Output the (X, Y) coordinate of the center of the cell containing the given text.  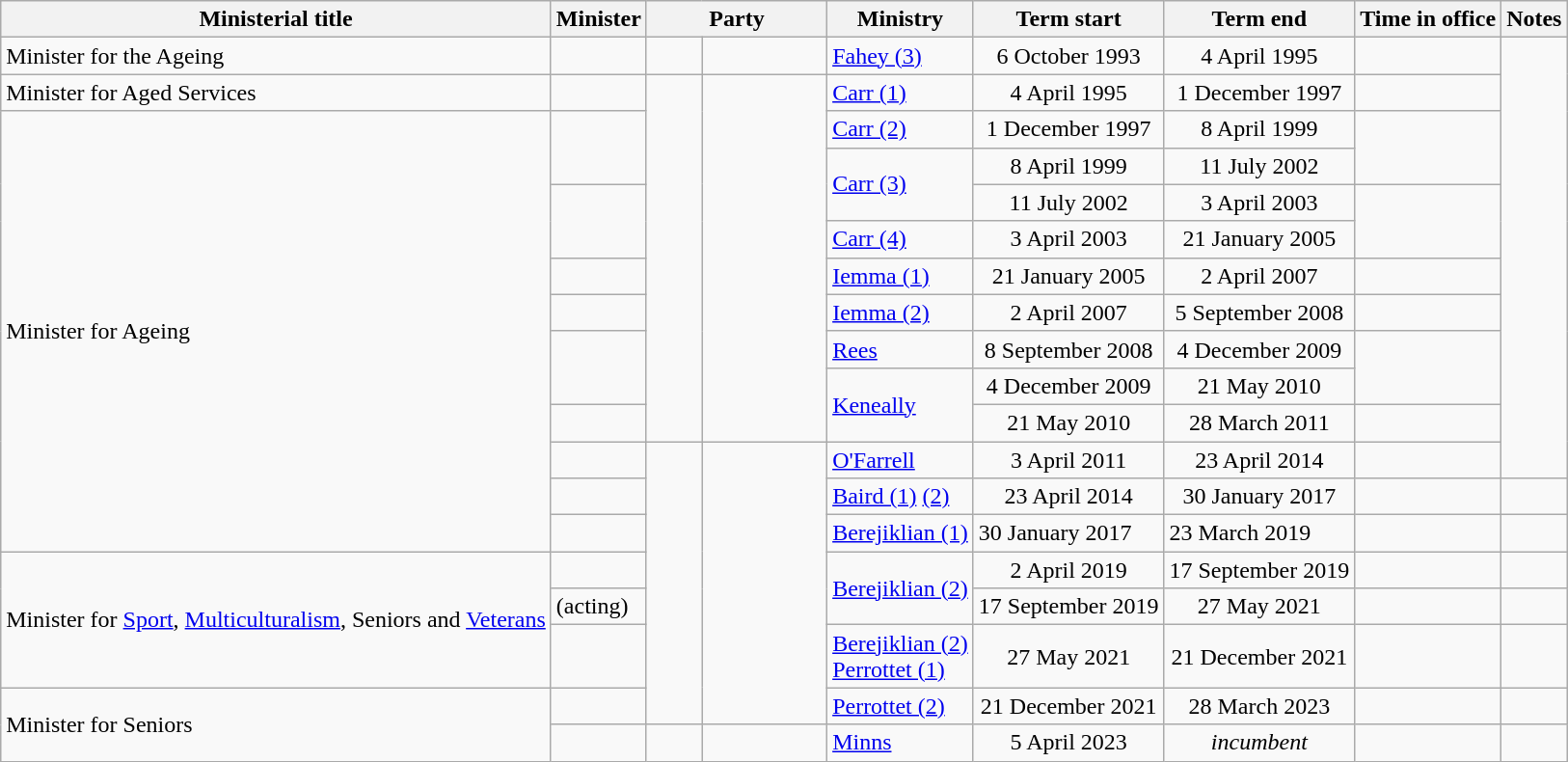
Ministry (901, 19)
Minister for the Ageing (276, 56)
Minister (598, 19)
Berejiklian (2) (901, 588)
Minns (901, 743)
Term start (1068, 19)
5 April 2023 (1068, 743)
Rees (901, 349)
Minister for Sport, Multiculturalism, Seniors and Veterans (276, 619)
Iemma (2) (901, 313)
Fahey (3) (901, 56)
Carr (2) (901, 129)
Baird (1) (2) (901, 497)
8 September 2008 (1068, 349)
(acting) (598, 607)
Minister for Aged Services (276, 93)
Time in office (1428, 19)
Carr (4) (901, 239)
Iemma (1) (901, 276)
Perrottet (2) (901, 706)
23 March 2019 (1259, 533)
28 March 2011 (1259, 422)
3 April 2011 (1068, 460)
2 April 2019 (1068, 570)
O'Farrell (901, 460)
Notes (1534, 19)
incumbent (1259, 743)
Ministerial title (276, 19)
6 October 1993 (1068, 56)
5 September 2008 (1259, 313)
Carr (1) (901, 93)
Party (737, 19)
28 March 2023 (1259, 706)
Minister for Ageing (276, 332)
Keneally (901, 404)
Berejiklian (2)Perrottet (1) (901, 656)
Term end (1259, 19)
Minister for Seniors (276, 724)
Carr (3) (901, 184)
Berejiklian (1) (901, 533)
